Determine the (X, Y) coordinate at the center of the cell enclosing the given text.  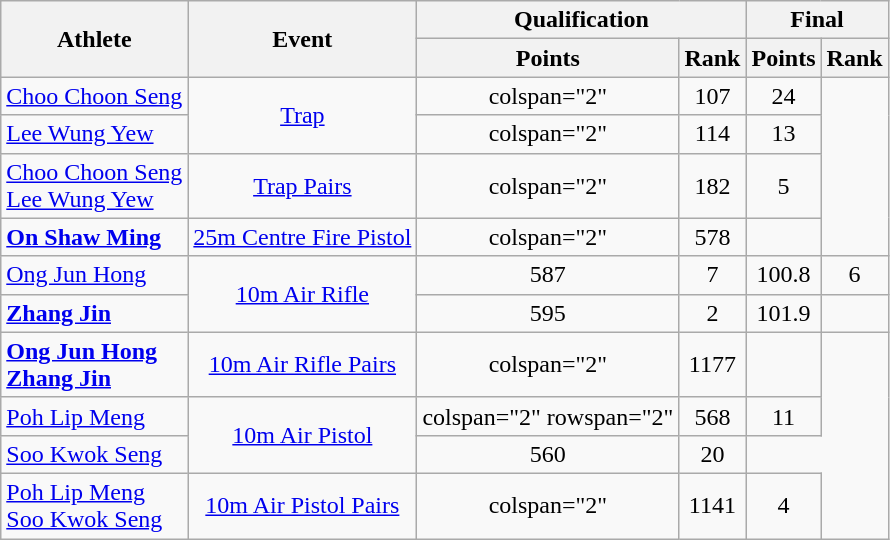
Choo Choon SengLee Wung Yew (94, 186)
4 (784, 506)
182 (712, 186)
5 (784, 186)
Athlete (94, 39)
Trap Pairs (302, 186)
7 (712, 275)
101.9 (784, 313)
Zhang Jin (94, 313)
Poh Lip Meng (94, 416)
560 (548, 454)
13 (784, 134)
20 (712, 454)
10m Air Pistol Pairs (302, 506)
114 (712, 134)
1141 (712, 506)
2 (712, 313)
24 (784, 96)
Final (817, 20)
578 (712, 237)
Qualification (582, 20)
10m Air Pistol (302, 435)
10m Air Rifle (302, 294)
107 (712, 96)
11 (784, 416)
10m Air Rifle Pairs (302, 364)
25m Centre Fire Pistol (302, 237)
On Shaw Ming (94, 237)
1177 (712, 364)
Event (302, 39)
100.8 (784, 275)
Soo Kwok Seng (94, 454)
Ong Jun Hong (94, 275)
Lee Wung Yew (94, 134)
587 (548, 275)
Trap (302, 115)
568 (712, 416)
Poh Lip MengSoo Kwok Seng (94, 506)
6 (854, 275)
595 (548, 313)
Choo Choon Seng (94, 96)
Ong Jun HongZhang Jin (94, 364)
colspan="2" rowspan="2" (548, 416)
